From the cell containing the given text, extract its center point as [X, Y] coordinate. 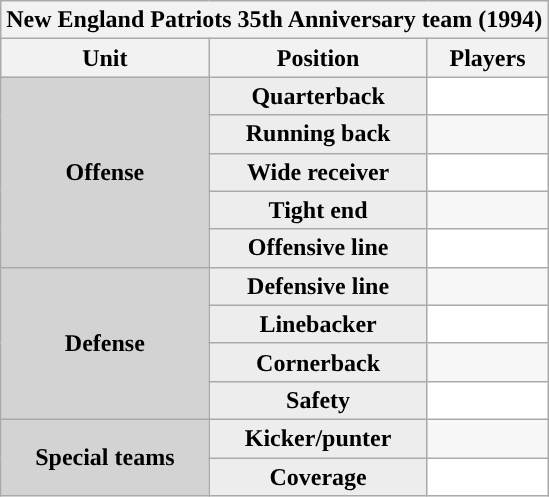
Position [318, 58]
Kicker/punter [318, 438]
Offense [105, 172]
Quarterback [318, 96]
Linebacker [318, 324]
Tight end [318, 210]
Running back [318, 134]
Unit [105, 58]
Cornerback [318, 362]
Players [488, 58]
Defense [105, 343]
Wide receiver [318, 172]
Special teams [105, 457]
Offensive line [318, 248]
Safety [318, 400]
Coverage [318, 477]
New England Patriots 35th Anniversary team (1994) [274, 20]
Defensive line [318, 286]
